Find where the given text appears and provide that cell's center as [x, y] coordinate. 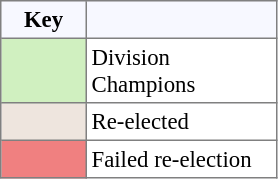
Key [44, 20]
Division Champions [181, 70]
Re-elected [181, 122]
Failed re-election [181, 159]
